Detect which cell encompasses the target text, then output its (x, y) center coordinate. 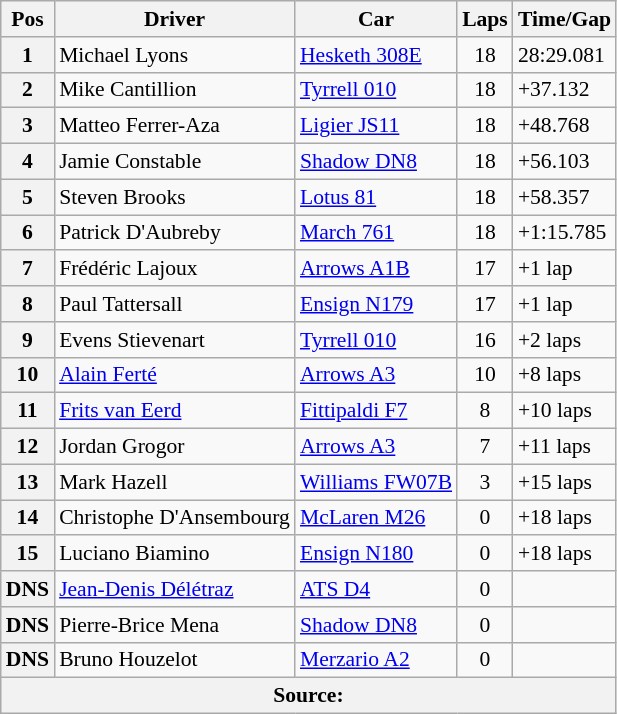
Ensign N180 (376, 554)
Merzario A2 (376, 660)
12 (28, 447)
+56.103 (564, 162)
Frédéric Lajoux (174, 269)
Time/Gap (564, 19)
+15 laps (564, 482)
Source: (308, 696)
McLaren M26 (376, 518)
Michael Lyons (174, 55)
6 (28, 233)
Pos (28, 19)
Laps (485, 19)
Jean-Denis Délétraz (174, 589)
Pierre-Brice Mena (174, 625)
16 (485, 340)
Jamie Constable (174, 162)
5 (28, 197)
Ligier JS11 (376, 126)
Hesketh 308E (376, 55)
Fittipaldi F7 (376, 411)
Williams FW07B (376, 482)
March 761 (376, 233)
Jordan Grogor (174, 447)
+11 laps (564, 447)
13 (28, 482)
Driver (174, 19)
Lotus 81 (376, 197)
Paul Tattersall (174, 304)
Luciano Biamino (174, 554)
2 (28, 90)
Ensign N179 (376, 304)
15 (28, 554)
1 (28, 55)
28:29.081 (564, 55)
Alain Ferté (174, 375)
+2 laps (564, 340)
4 (28, 162)
Mark Hazell (174, 482)
11 (28, 411)
+48.768 (564, 126)
Bruno Houzelot (174, 660)
Car (376, 19)
+8 laps (564, 375)
+1:15.785 (564, 233)
ATS D4 (376, 589)
Arrows A1B (376, 269)
Mike Cantillion (174, 90)
9 (28, 340)
Christophe D'Ansembourg (174, 518)
Patrick D'Aubreby (174, 233)
+58.357 (564, 197)
+37.132 (564, 90)
Evens Stievenart (174, 340)
Matteo Ferrer-Aza (174, 126)
Steven Brooks (174, 197)
Frits van Eerd (174, 411)
14 (28, 518)
+10 laps (564, 411)
